Find where the given text appears and provide that cell's center as (X, Y) coordinate. 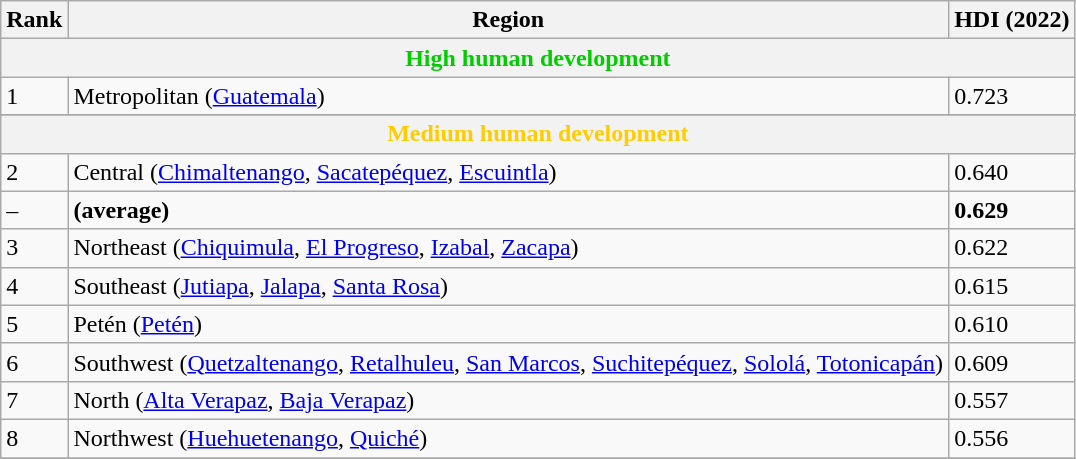
0.610 (1012, 324)
(average) (508, 210)
Northeast (Chiquimula, El Progreso, Izabal, Zacapa) (508, 248)
HDI (2022) (1012, 20)
Region (508, 20)
Metropolitan (Guatemala) (508, 96)
North (Alta Verapaz, Baja Verapaz) (508, 400)
Medium human development (538, 134)
Rank (34, 20)
8 (34, 438)
0.622 (1012, 248)
Southeast (Jutiapa, Jalapa, Santa Rosa) (508, 286)
0.556 (1012, 438)
High human development (538, 58)
5 (34, 324)
Central (Chimaltenango, Sacatepéquez, Escuintla) (508, 172)
3 (34, 248)
Northwest (Huehuetenango, Quiché) (508, 438)
0.609 (1012, 362)
0.557 (1012, 400)
0.615 (1012, 286)
Petén (Petén) (508, 324)
– (34, 210)
6 (34, 362)
2 (34, 172)
4 (34, 286)
7 (34, 400)
0.640 (1012, 172)
0.629 (1012, 210)
0.723 (1012, 96)
Southwest (Quetzaltenango, Retalhuleu, San Marcos, Suchitepéquez, Sololá, Totonicapán) (508, 362)
1 (34, 96)
